Extract the (X, Y) coordinate from the center of the cell holding the provided text.  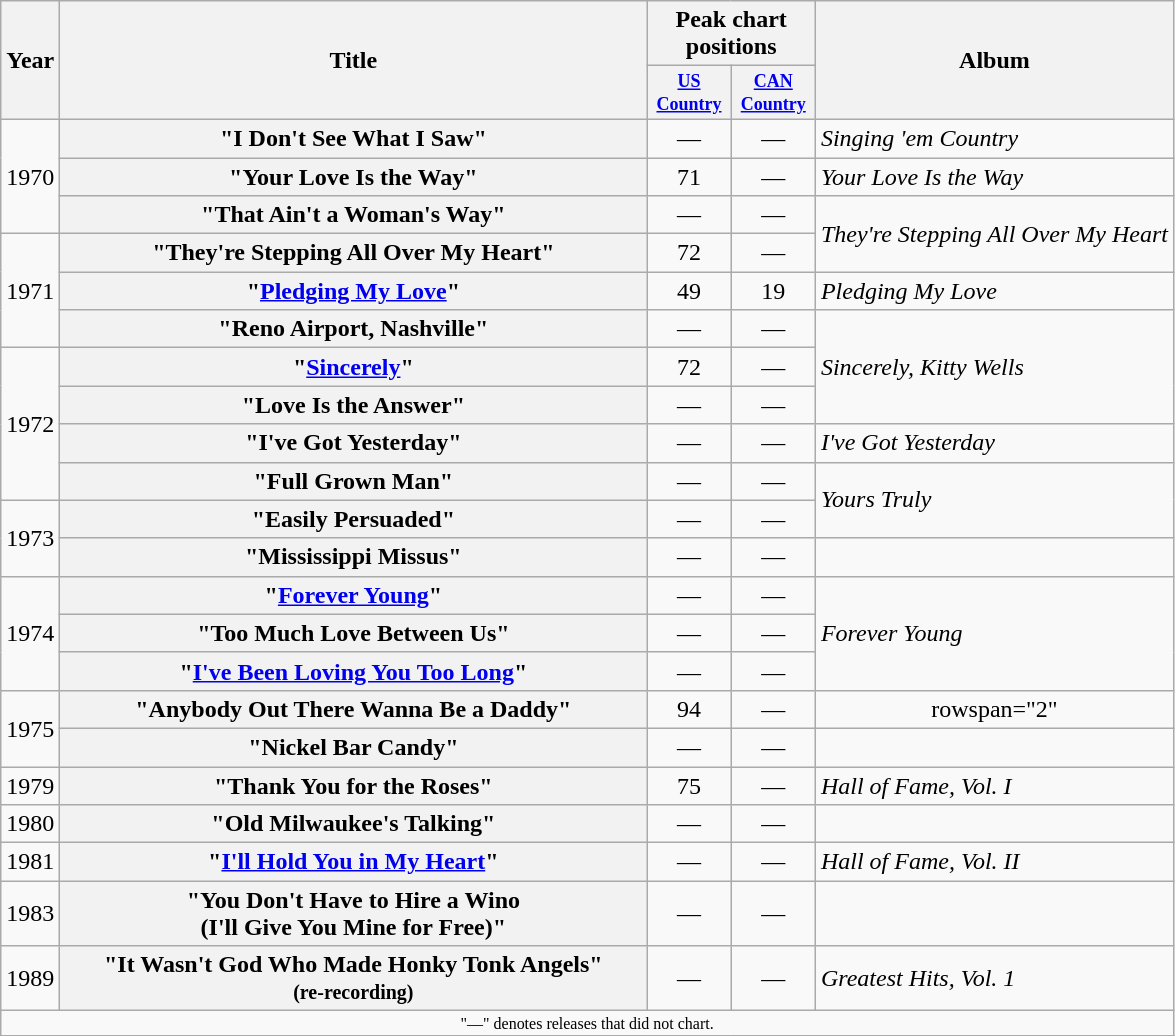
Album (994, 60)
"I've Been Loving You Too Long" (354, 671)
Hall of Fame, Vol. II (994, 862)
1975 (30, 728)
rowspan="2" (994, 709)
94 (689, 709)
"Old Milwaukee's Talking" (354, 824)
1971 (30, 291)
Peak chart positions (732, 34)
"Anybody Out There Wanna Be a Daddy" (354, 709)
"Mississippi Missus" (354, 557)
"You Don't Have to Hire a Wino(I'll Give You Mine for Free)" (354, 914)
Yours Truly (994, 500)
Sincerely, Kitty Wells (994, 367)
"Sincerely" (354, 367)
"Easily Persuaded" (354, 519)
"They're Stepping All Over My Heart" (354, 253)
1980 (30, 824)
1974 (30, 633)
1979 (30, 786)
1981 (30, 862)
1970 (30, 176)
49 (689, 291)
"Too Much Love Between Us" (354, 633)
1989 (30, 978)
"Full Grown Man" (354, 481)
"Nickel Bar Candy" (354, 747)
"I've Got Yesterday" (354, 443)
Pledging My Love (994, 291)
"Thank You for the Roses" (354, 786)
1972 (30, 424)
"Reno Airport, Nashville" (354, 329)
"I Don't See What I Saw" (354, 138)
"—" denotes releases that did not chart. (588, 1023)
"Love Is the Answer" (354, 405)
75 (689, 786)
US Country (689, 93)
1973 (30, 538)
Forever Young (994, 633)
They're Stepping All Over My Heart (994, 234)
"Pledging My Love" (354, 291)
"That Ain't a Woman's Way" (354, 215)
Singing 'em Country (994, 138)
I've Got Yesterday (994, 443)
Hall of Fame, Vol. I (994, 786)
"Your Love Is the Way" (354, 177)
1983 (30, 914)
"It Wasn't God Who Made Honky Tonk Angels"(re-recording) (354, 978)
Greatest Hits, Vol. 1 (994, 978)
Year (30, 60)
Your Love Is the Way (994, 177)
CAN Country (773, 93)
71 (689, 177)
"I'll Hold You in My Heart" (354, 862)
Title (354, 60)
19 (773, 291)
"Forever Young" (354, 595)
